From the cell containing the given text, extract its center point as [X, Y] coordinate. 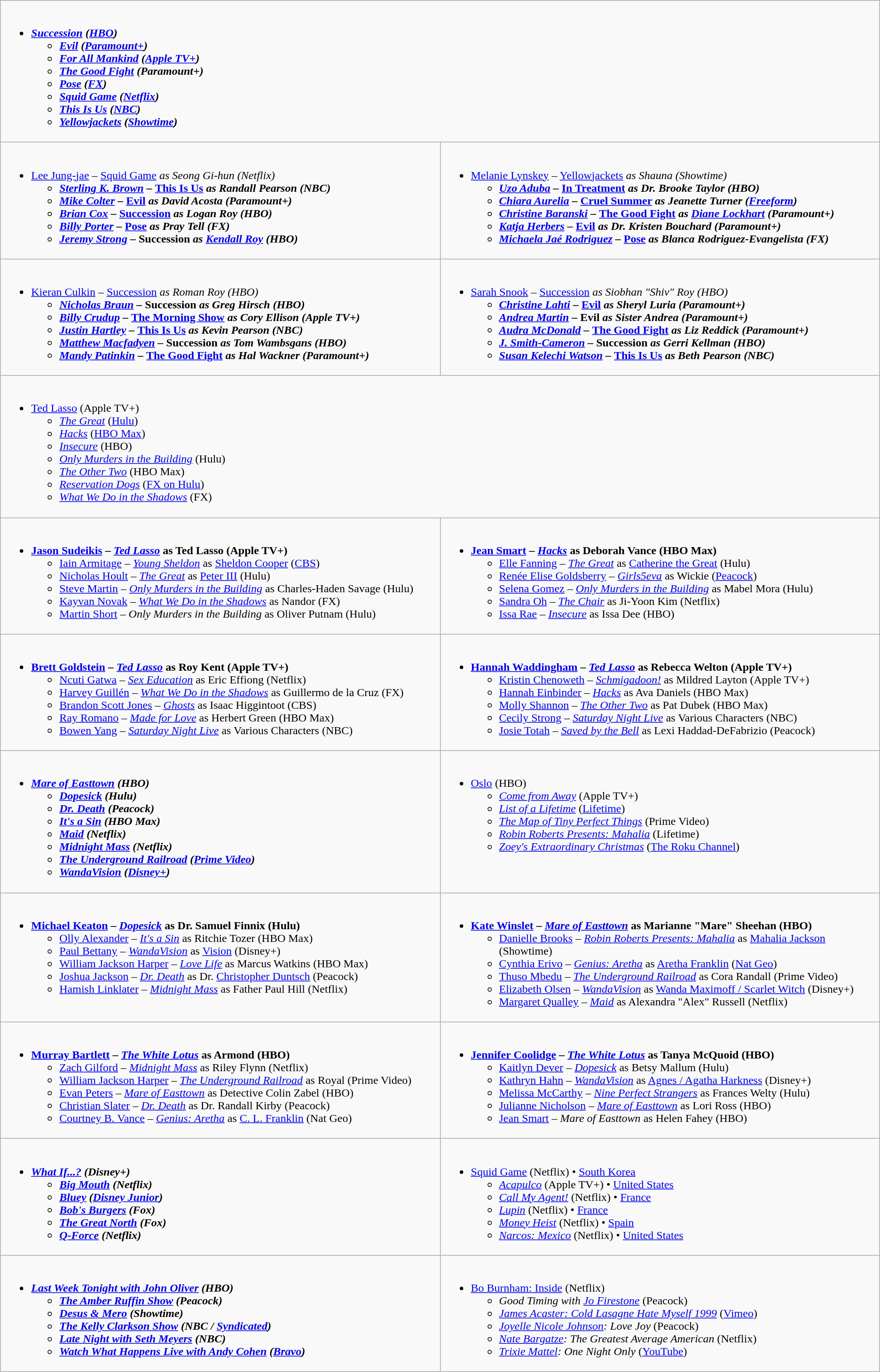
What If...? (Disney+)Big Mouth (Netflix)Bluey (Disney Junior)Bob's Burgers (Fox)The Great North (Fox)Q-Force (Netflix) [220, 1197]
